Identify which cell holds the provided text, then report its [x, y] central coordinate. 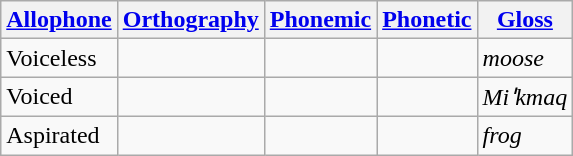
Miꞌkmaq [525, 97]
moose [525, 58]
Aspirated [59, 135]
Phonetic [427, 20]
Gloss [525, 20]
frog [525, 135]
Voiceless [59, 58]
Orthography [190, 20]
Voiced [59, 97]
Allophone [59, 20]
Phonemic [320, 20]
